Capture the cell that displays the provided text and extract its [X, Y] central coordinate. 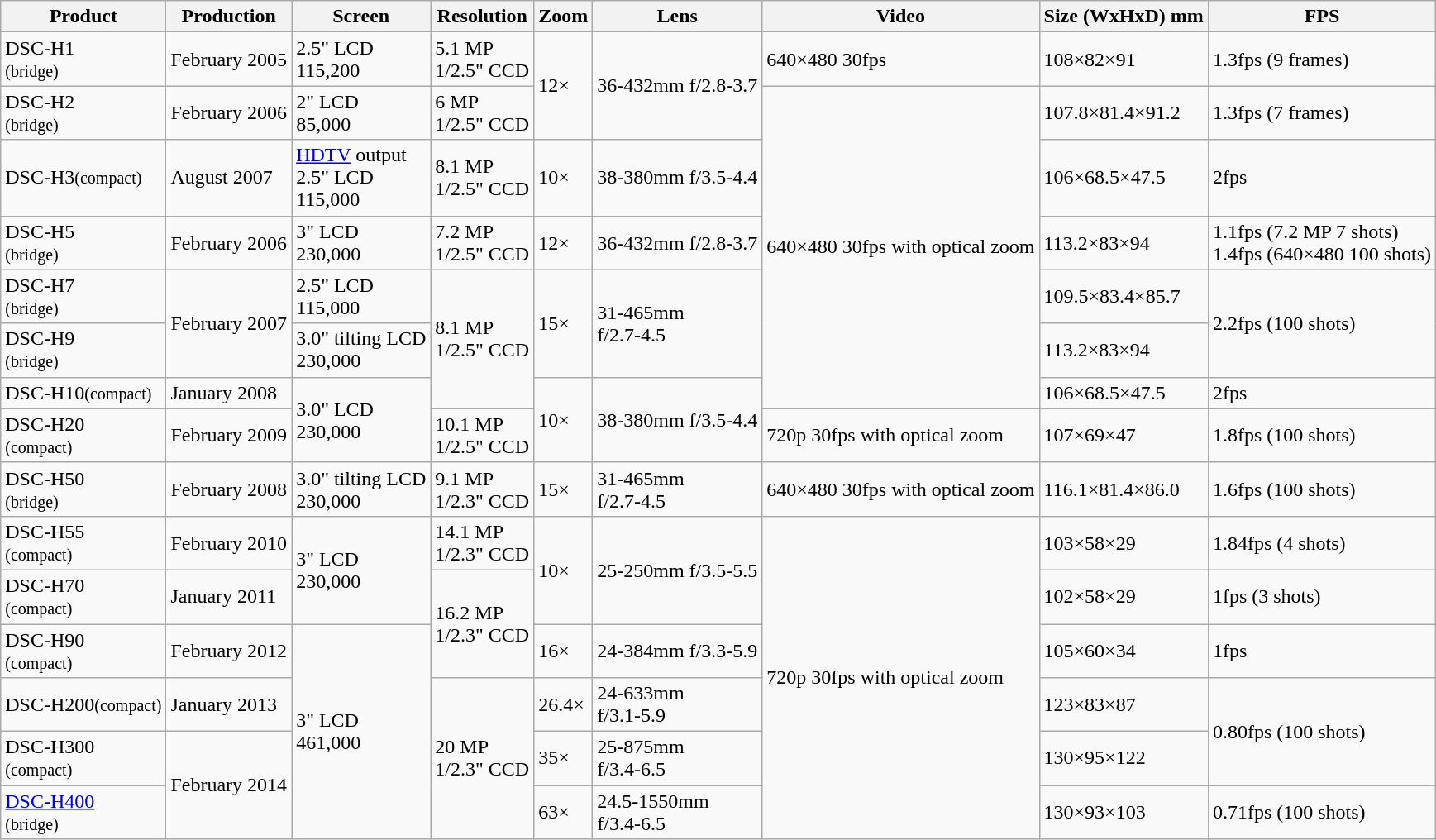
Video [901, 17]
2" LCD85,000 [361, 112]
2.2fps (100 shots) [1321, 323]
February 2008 [229, 489]
Resolution [483, 17]
0.71fps (100 shots) [1321, 812]
Zoom [564, 17]
3.0" LCD230,000 [361, 420]
105×60×34 [1124, 650]
130×95×122 [1124, 759]
9.1 MP1/2.3" CCD [483, 489]
February 2012 [229, 650]
February 2007 [229, 323]
1.8fps (100 shots) [1321, 435]
7.2 MP1/2.5" CCD [483, 243]
2.5" LCD115,000 [361, 296]
116.1×81.4×86.0 [1124, 489]
DSC-H9(bridge) [83, 351]
14.1 MP1/2.3" CCD [483, 542]
0.80fps (100 shots) [1321, 732]
102×58×29 [1124, 597]
1.84fps (4 shots) [1321, 542]
107×69×47 [1124, 435]
16.2 MP1/2.3" CCD [483, 623]
February 2014 [229, 785]
24.5-1550mmf/3.4-6.5 [678, 812]
25-250mm f/3.5-5.5 [678, 570]
1.3fps (7 frames) [1321, 112]
1fps [1321, 650]
1.3fps (9 frames) [1321, 60]
Screen [361, 17]
DSC-H10(compact) [83, 393]
25-875mmf/3.4-6.5 [678, 759]
DSC-H70(compact) [83, 597]
640×480 30fps [901, 60]
1.6fps (100 shots) [1321, 489]
DSC-H2(bridge) [83, 112]
Production [229, 17]
January 2008 [229, 393]
123×83×87 [1124, 704]
107.8×81.4×91.2 [1124, 112]
DSC-H7(bridge) [83, 296]
1.1fps (7.2 MP 7 shots)1.4fps (640×480 100 shots) [1321, 243]
DSC-H400(bridge) [83, 812]
DSC-H1(bridge) [83, 60]
Product [83, 17]
24-384mm f/3.3-5.9 [678, 650]
January 2013 [229, 704]
DSC-H55(compact) [83, 542]
10.1 MP1/2.5" CCD [483, 435]
Lens [678, 17]
130×93×103 [1124, 812]
DSC-H3(compact) [83, 178]
DSC-H300(compact) [83, 759]
3" LCD461,000 [361, 731]
24-633mmf/3.1-5.9 [678, 704]
103×58×29 [1124, 542]
109.5×83.4×85.7 [1124, 296]
February 2009 [229, 435]
16× [564, 650]
35× [564, 759]
FPS [1321, 17]
20 MP1/2.3" CCD [483, 759]
5.1 MP1/2.5" CCD [483, 60]
DSC-H5(bridge) [83, 243]
February 2010 [229, 542]
Size (WxHxD) mm [1124, 17]
February 2005 [229, 60]
DSC-H20(compact) [83, 435]
DSC-H90(compact) [83, 650]
January 2011 [229, 597]
DSC-H50(bridge) [83, 489]
6 MP1/2.5" CCD [483, 112]
HDTV output2.5" LCD115,000 [361, 178]
108×82×91 [1124, 60]
63× [564, 812]
August 2007 [229, 178]
26.4× [564, 704]
DSC-H200(compact) [83, 704]
1fps (3 shots) [1321, 597]
2.5" LCD115,200 [361, 60]
